Capture the cell that displays the provided text and extract its (X, Y) central coordinate. 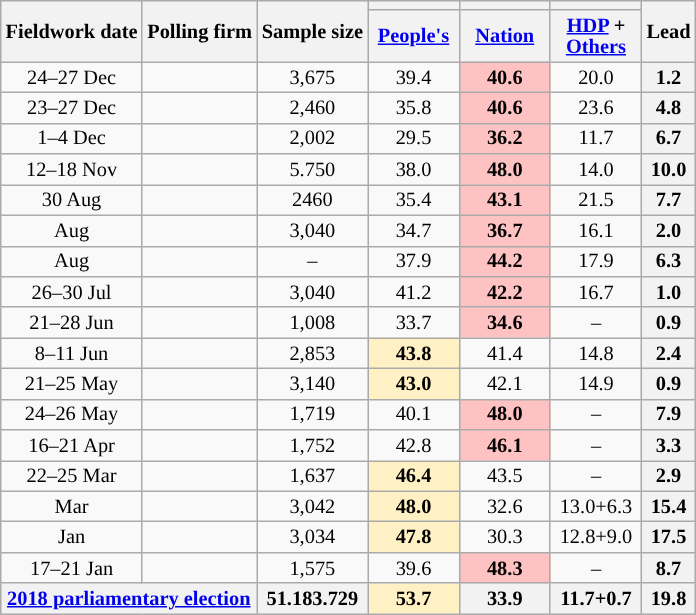
21.5 (596, 200)
14.9 (596, 384)
2018 parliamentary election (129, 598)
1,575 (312, 568)
20.0 (596, 78)
42.2 (504, 292)
8–11 Jun (72, 354)
11.7+0.7 (596, 598)
1,719 (312, 414)
2,002 (312, 138)
7.7 (669, 200)
6.3 (669, 262)
5.750 (312, 170)
Jan (72, 538)
19.8 (669, 598)
22–25 Mar (72, 476)
Mar (72, 506)
23–27 Dec (72, 108)
35.8 (414, 108)
11.7 (596, 138)
39.6 (414, 568)
46.1 (504, 446)
17.5 (669, 538)
1.2 (669, 78)
Polling firm (199, 30)
2.9 (669, 476)
13.0+6.3 (596, 506)
35.4 (414, 200)
1.0 (669, 292)
43.8 (414, 354)
8.7 (669, 568)
48.3 (504, 568)
1–4 Dec (72, 138)
51.183.729 (312, 598)
Nation (504, 36)
12–18 Nov (72, 170)
41.4 (504, 354)
6.7 (669, 138)
36.2 (504, 138)
4.8 (669, 108)
Lead (669, 30)
3,140 (312, 384)
36.7 (504, 230)
53.7 (414, 598)
7.9 (669, 414)
34.7 (414, 230)
3.3 (669, 446)
HDP + Others (596, 36)
33.7 (414, 322)
34.6 (504, 322)
37.9 (414, 262)
21–25 May (72, 384)
33.9 (504, 598)
32.6 (504, 506)
42.1 (504, 384)
24–26 May (72, 414)
Sample size (312, 30)
14.0 (596, 170)
10.0 (669, 170)
15.4 (669, 506)
3,042 (312, 506)
30 Aug (72, 200)
17–21 Jan (72, 568)
2,853 (312, 354)
16.7 (596, 292)
43.5 (504, 476)
12.8+9.0 (596, 538)
43.1 (504, 200)
30.3 (504, 538)
People's (414, 36)
2460 (312, 200)
29.5 (414, 138)
40.1 (414, 414)
26–30 Jul (72, 292)
2.4 (669, 354)
44.2 (504, 262)
2,460 (312, 108)
38.0 (414, 170)
14.8 (596, 354)
23.6 (596, 108)
42.8 (414, 446)
17.9 (596, 262)
Fieldwork date (72, 30)
1,752 (312, 446)
16.1 (596, 230)
2.0 (669, 230)
43.0 (414, 384)
16–21 Apr (72, 446)
47.8 (414, 538)
1,008 (312, 322)
46.4 (414, 476)
41.2 (414, 292)
3,675 (312, 78)
24–27 Dec (72, 78)
39.4 (414, 78)
21–28 Jun (72, 322)
3,034 (312, 538)
1,637 (312, 476)
